Identify which cell holds the provided text, then report its (X, Y) central coordinate. 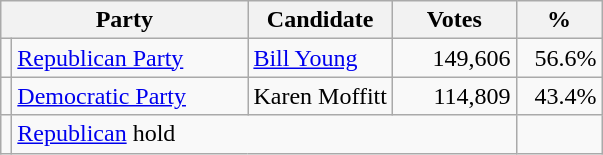
43.4% (559, 96)
56.6% (559, 58)
Party (124, 20)
Karen Moffitt (320, 96)
Candidate (320, 20)
Votes (454, 20)
Republican Party (130, 58)
Democratic Party (130, 96)
114,809 (454, 96)
149,606 (454, 58)
Bill Young (320, 58)
Republican hold (264, 134)
% (559, 20)
